Return the (x, y) coordinate for the center point of the cell that contains the specified text.  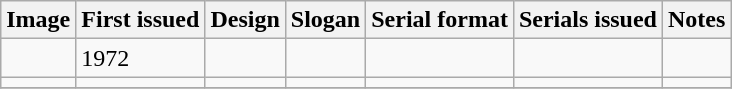
Slogan (325, 20)
Design (245, 20)
Image (38, 20)
1972 (140, 58)
Serials issued (588, 20)
Notes (696, 20)
First issued (140, 20)
Serial format (440, 20)
